Find where the given text appears and provide that cell's center as [x, y] coordinate. 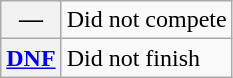
Did not finish [146, 58]
DNF [31, 58]
Did not compete [146, 20]
— [31, 20]
